Extract the [x, y] coordinate from the center of the cell holding the provided text.  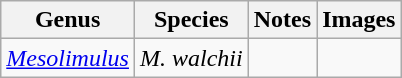
Genus [68, 20]
Images [359, 20]
M. walchii [191, 58]
Species [191, 20]
Mesolimulus [68, 58]
Notes [282, 20]
